Identify which cell holds the provided text, then report its (X, Y) central coordinate. 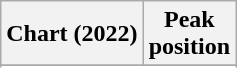
Peakposition (189, 34)
Chart (2022) (72, 34)
